For the text-containing cell, return its midpoint in (X, Y) coordinate format. 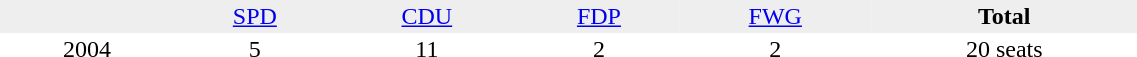
FWG (776, 16)
SPD (254, 16)
CDU (428, 16)
FDP (598, 16)
